Detect which cell encompasses the target text, then output its (x, y) center coordinate. 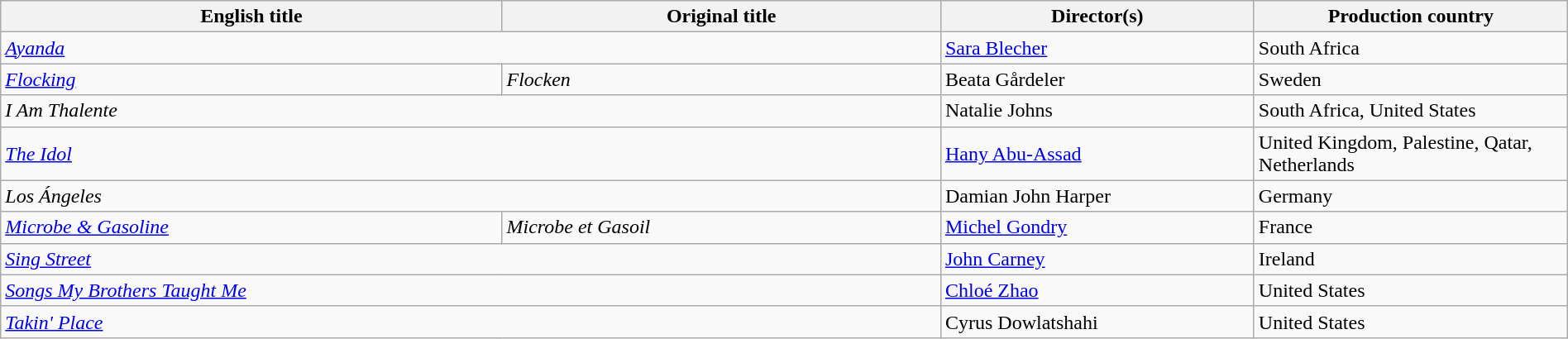
South Africa, United States (1411, 111)
John Carney (1097, 259)
The Idol (471, 154)
Germany (1411, 196)
Natalie Johns (1097, 111)
Takin' Place (471, 322)
Beata Gårdeler (1097, 79)
Ayanda (471, 48)
Chloé Zhao (1097, 290)
Ireland (1411, 259)
Flocking (251, 79)
United Kingdom, Palestine, Qatar, Netherlands (1411, 154)
Production country (1411, 17)
English title (251, 17)
Michel Gondry (1097, 227)
Director(s) (1097, 17)
Cyrus Dowlatshahi (1097, 322)
France (1411, 227)
Damian John Harper (1097, 196)
Los Ángeles (471, 196)
Microbe et Gasoil (721, 227)
Hany Abu-Assad (1097, 154)
Sing Street (471, 259)
Sara Blecher (1097, 48)
Sweden (1411, 79)
Flocken (721, 79)
I Am Thalente (471, 111)
Microbe & Gasoline (251, 227)
Songs My Brothers Taught Me (471, 290)
South Africa (1411, 48)
Original title (721, 17)
